Detect which cell encompasses the target text, then output its [x, y] center coordinate. 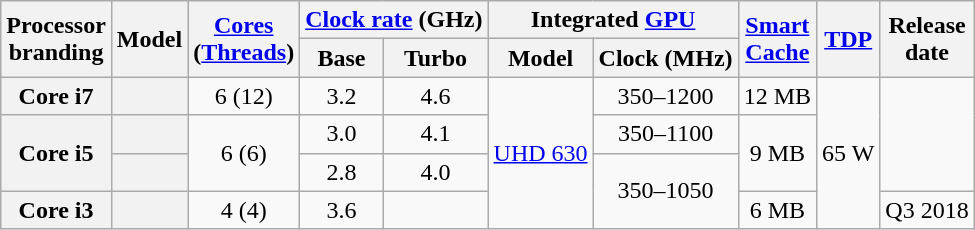
Turbo [436, 58]
3.0 [342, 134]
Releasedate [927, 39]
65 W [848, 153]
Base [342, 58]
Integrated GPU [613, 20]
Q3 2018 [927, 210]
4.0 [436, 172]
SmartCache [777, 39]
Core i7 [56, 96]
Cores(Threads) [244, 39]
Clock (MHz) [666, 58]
3.6 [342, 210]
6 (6) [244, 153]
350–1200 [666, 96]
350–1100 [666, 134]
12 MB [777, 96]
2.8 [342, 172]
6 MB [777, 210]
UHD 630 [540, 153]
3.2 [342, 96]
Processorbranding [56, 39]
350–1050 [666, 191]
4.1 [436, 134]
TDP [848, 39]
4.6 [436, 96]
9 MB [777, 153]
Core i3 [56, 210]
4 (4) [244, 210]
6 (12) [244, 96]
Core i5 [56, 153]
Clock rate (GHz) [394, 20]
